Extract the [x, y] coordinate from the center of the cell holding the provided text.  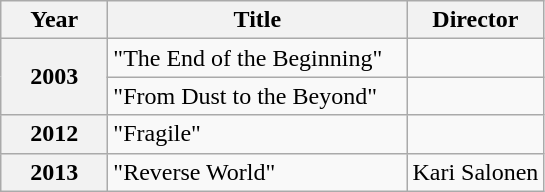
"The End of the Beginning" [258, 58]
2003 [54, 77]
Kari Salonen [476, 172]
Title [258, 20]
"Fragile" [258, 134]
Director [476, 20]
2012 [54, 134]
Year [54, 20]
"Reverse World" [258, 172]
"From Dust to the Beyond" [258, 96]
2013 [54, 172]
